Output the [X, Y] coordinate of the center of the cell containing the given text.  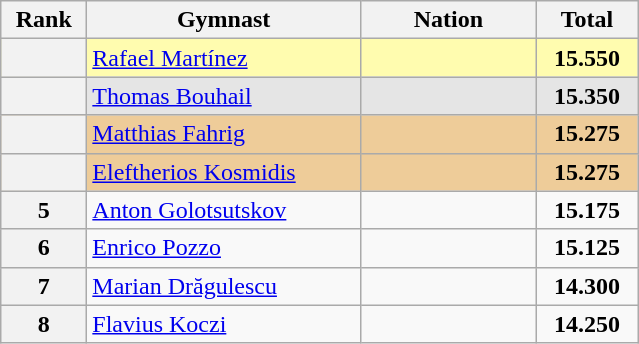
14.300 [586, 286]
14.250 [586, 324]
Rafael Martínez [224, 58]
Rank [44, 20]
Eleftherios Kosmidis [224, 172]
15.550 [586, 58]
Total [586, 20]
Thomas Bouhail [224, 96]
Nation [448, 20]
8 [44, 324]
Marian Drăgulescu [224, 286]
6 [44, 248]
15.125 [586, 248]
Gymnast [224, 20]
Matthias Fahrig [224, 134]
Flavius Koczi [224, 324]
Anton Golotsutskov [224, 210]
15.350 [586, 96]
15.175 [586, 210]
5 [44, 210]
Enrico Pozzo [224, 248]
7 [44, 286]
